Identify which cell holds the provided text, then report its (x, y) central coordinate. 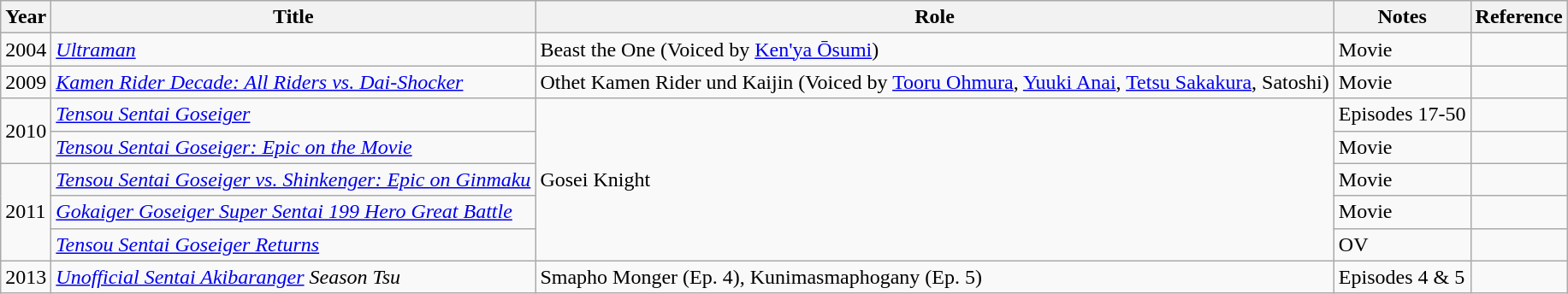
OV (1402, 244)
Tensou Sentai Goseiger Returns (293, 244)
Unofficial Sentai Akibaranger Season Tsu (293, 277)
Tensou Sentai Goseiger: Epic on the Movie (293, 147)
Smapho Monger (Ep. 4), Kunimasmaphogany (Ep. 5) (934, 277)
Title (293, 17)
Beast the One (Voiced by Ken'ya Ōsumi) (934, 50)
Role (934, 17)
Episodes 4 & 5 (1402, 277)
2010 (26, 131)
2013 (26, 277)
Kamen Rider Decade: All Riders vs. Dai-Shocker (293, 82)
Tensou Sentai Goseiger (293, 115)
Reference (1519, 17)
Episodes 17-50 (1402, 115)
Ultraman (293, 50)
Notes (1402, 17)
2009 (26, 82)
2011 (26, 212)
2004 (26, 50)
Gosei Knight (934, 179)
Tensou Sentai Goseiger vs. Shinkenger: Epic on Ginmaku (293, 179)
Othet Kamen Rider und Kaijin (Voiced by Tooru Ohmura, Yuuki Anai, Tetsu Sakakura, Satoshi) (934, 82)
Gokaiger Goseiger Super Sentai 199 Hero Great Battle (293, 212)
Year (26, 17)
